Identify which cell holds the provided text, then report its [x, y] central coordinate. 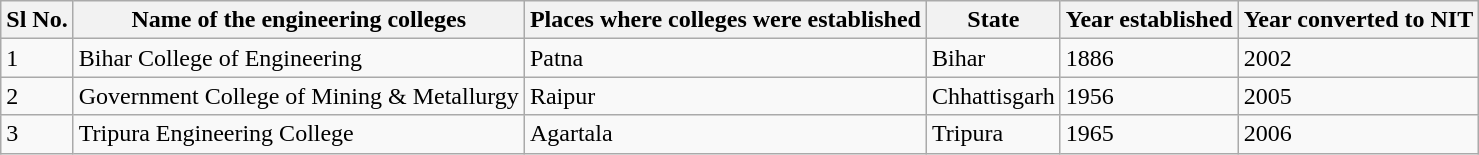
1 [37, 58]
1956 [1149, 96]
2006 [1358, 134]
Tripura Engineering College [298, 134]
Agartala [725, 134]
State [993, 20]
Name of the engineering colleges [298, 20]
Bihar [993, 58]
2 [37, 96]
1965 [1149, 134]
1886 [1149, 58]
Sl No. [37, 20]
Raipur [725, 96]
Patna [725, 58]
Places where colleges were established [725, 20]
2005 [1358, 96]
Government College of Mining & Metallurgy [298, 96]
Chhattisgarh [993, 96]
2002 [1358, 58]
3 [37, 134]
Year established [1149, 20]
Bihar College of Engineering [298, 58]
Tripura [993, 134]
Year converted to NIT [1358, 20]
